From the cell containing the given text, extract its center point as [X, Y] coordinate. 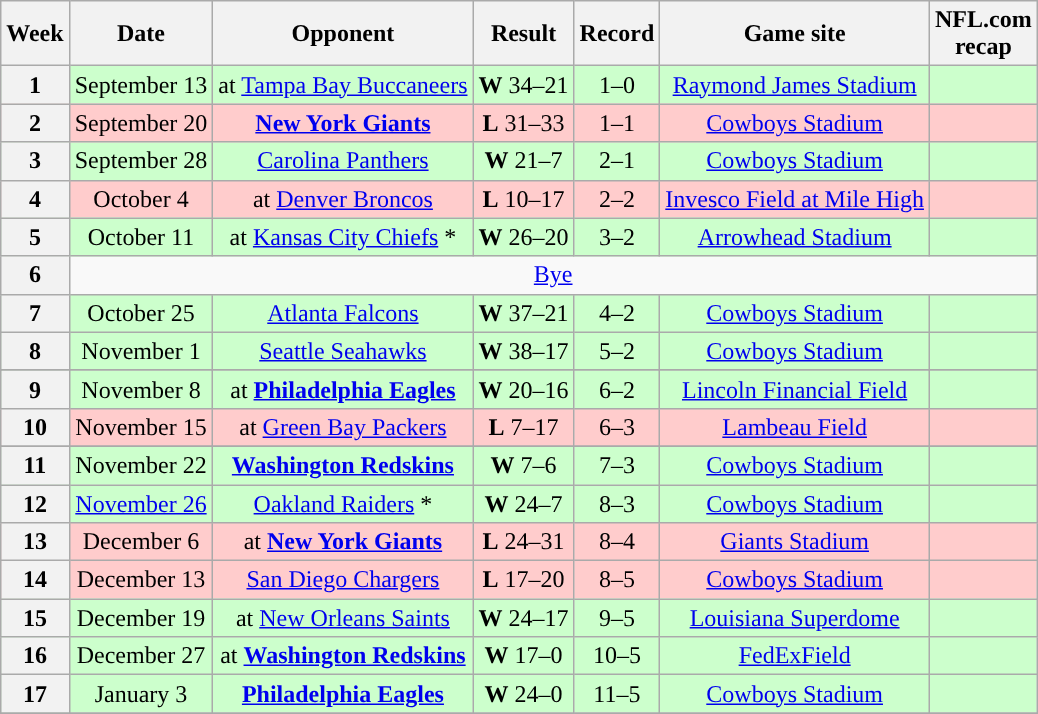
Date [141, 34]
New York Giants [343, 123]
NFL.comrecap [983, 34]
8–4 [617, 542]
Washington Redskins [343, 465]
5 [35, 237]
Carolina Panthers [343, 161]
6–3 [617, 427]
2 [35, 123]
San Diego Chargers [343, 580]
Philadelphia Eagles [343, 694]
10–5 [617, 656]
Result [524, 34]
September 20 [141, 123]
W 26–20 [524, 237]
1 [35, 85]
Record [617, 34]
October 25 [141, 313]
L 24–31 [524, 542]
November 15 [141, 427]
6 [35, 275]
10 [35, 427]
at New Orleans Saints [343, 618]
1–1 [617, 123]
Atlanta Falcons [343, 313]
at Philadelphia Eagles [343, 389]
Lincoln Financial Field [795, 389]
8 [35, 351]
W 20–16 [524, 389]
Seattle Seahawks [343, 351]
October 11 [141, 237]
W 37–21 [524, 313]
2–2 [617, 199]
1–0 [617, 85]
at Green Bay Packers [343, 427]
2–1 [617, 161]
December 19 [141, 618]
October 4 [141, 199]
Oakland Raiders * [343, 503]
11–5 [617, 694]
Week [35, 34]
W 17–0 [524, 656]
November 8 [141, 389]
W 7–6 [524, 465]
Louisiana Superdome [795, 618]
15 [35, 618]
W 34–21 [524, 85]
9–5 [617, 618]
4 [35, 199]
at Tampa Bay Buccaneers [343, 85]
9 [35, 389]
13 [35, 542]
W 24–0 [524, 694]
Arrowhead Stadium [795, 237]
November 1 [141, 351]
8–5 [617, 580]
January 3 [141, 694]
12 [35, 503]
Raymond James Stadium [795, 85]
FedExField [795, 656]
7 [35, 313]
December 13 [141, 580]
W 21–7 [524, 161]
16 [35, 656]
3 [35, 161]
December 27 [141, 656]
4–2 [617, 313]
Bye [553, 275]
3–2 [617, 237]
at Kansas City Chiefs * [343, 237]
L 7–17 [524, 427]
at Denver Broncos [343, 199]
W 24–7 [524, 503]
11 [35, 465]
W 38–17 [524, 351]
at Washington Redskins [343, 656]
at New York Giants [343, 542]
September 13 [141, 85]
November 22 [141, 465]
December 6 [141, 542]
September 28 [141, 161]
November 26 [141, 503]
7–3 [617, 465]
5–2 [617, 351]
Game site [795, 34]
Invesco Field at Mile High [795, 199]
Giants Stadium [795, 542]
8–3 [617, 503]
Lambeau Field [795, 427]
L 17–20 [524, 580]
14 [35, 580]
Opponent [343, 34]
L 31–33 [524, 123]
L 10–17 [524, 199]
6–2 [617, 389]
17 [35, 694]
W 24–17 [524, 618]
